Return the [x, y] coordinate for the center point of the cell that contains the specified text.  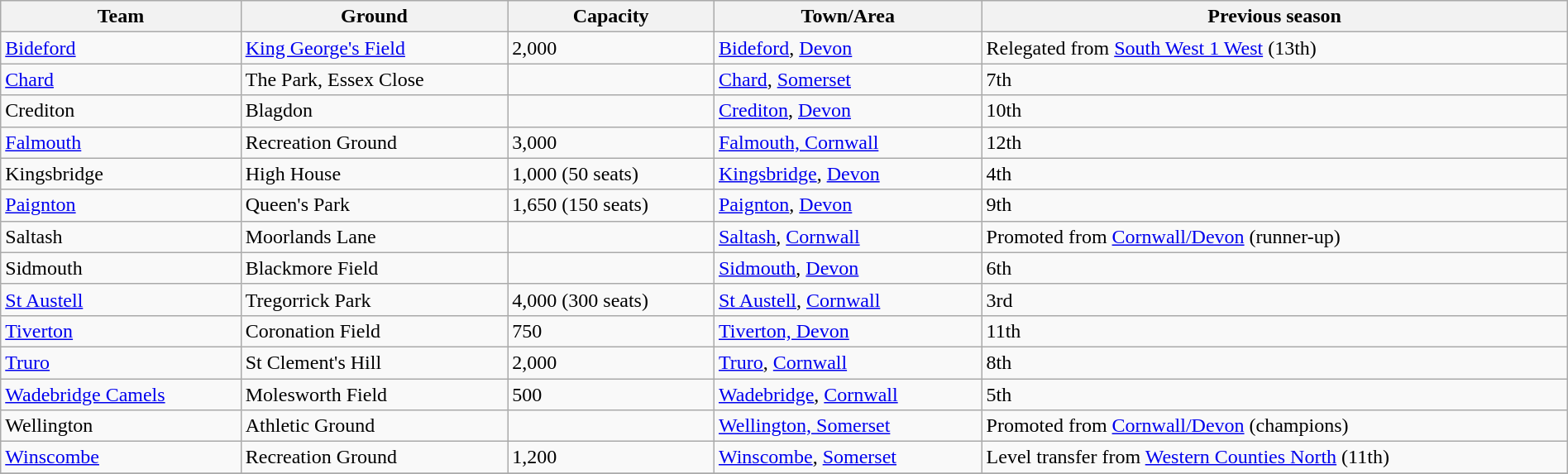
King George's Field [374, 48]
Queen's Park [374, 205]
1,650 (150 seats) [611, 205]
10th [1274, 111]
5th [1274, 395]
Sidmouth [121, 268]
Truro, Cornwall [848, 362]
4,000 (300 seats) [611, 299]
11th [1274, 331]
Saltash, Cornwall [848, 237]
Ground [374, 17]
The Park, Essex Close [374, 79]
Chard [121, 79]
Tiverton, Devon [848, 331]
St Clement's Hill [374, 362]
6th [1274, 268]
Coronation Field [374, 331]
Kingsbridge, Devon [848, 174]
1,200 [611, 457]
Wadebridge, Cornwall [848, 395]
Bideford, Devon [848, 48]
Winscombe [121, 457]
Truro [121, 362]
4th [1274, 174]
Moorlands Lane [374, 237]
Town/Area [848, 17]
Sidmouth, Devon [848, 268]
Wadebridge Camels [121, 395]
Tregorrick Park [374, 299]
Crediton [121, 111]
12th [1274, 142]
3,000 [611, 142]
Capacity [611, 17]
3rd [1274, 299]
Bideford [121, 48]
Blagdon [374, 111]
Kingsbridge [121, 174]
Promoted from Cornwall/Devon (runner-up) [1274, 237]
Falmouth [121, 142]
Relegated from South West 1 West (13th) [1274, 48]
Falmouth, Cornwall [848, 142]
Molesworth Field [374, 395]
Team [121, 17]
1,000 (50 seats) [611, 174]
Previous season [1274, 17]
Tiverton [121, 331]
500 [611, 395]
Winscombe, Somerset [848, 457]
750 [611, 331]
Paignton [121, 205]
Saltash [121, 237]
Wellington, Somerset [848, 426]
7th [1274, 79]
Athletic Ground [374, 426]
9th [1274, 205]
Blackmore Field [374, 268]
Paignton, Devon [848, 205]
St Austell, Cornwall [848, 299]
St Austell [121, 299]
Level transfer from Western Counties North (11th) [1274, 457]
Promoted from Cornwall/Devon (champions) [1274, 426]
Wellington [121, 426]
High House [374, 174]
Crediton, Devon [848, 111]
Chard, Somerset [848, 79]
8th [1274, 362]
